Capture the cell that displays the provided text and extract its (x, y) central coordinate. 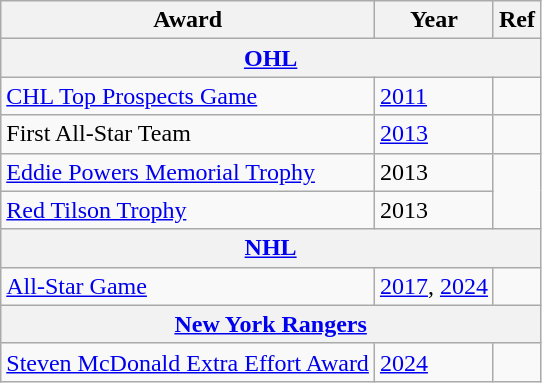
2017, 2024 (434, 286)
Ref (516, 20)
New York Rangers (271, 324)
CHL Top Prospects Game (188, 96)
OHL (271, 58)
NHL (271, 248)
2024 (434, 362)
2011 (434, 96)
All-Star Game (188, 286)
Year (434, 20)
First All-Star Team (188, 134)
Red Tilson Trophy (188, 210)
Award (188, 20)
Eddie Powers Memorial Trophy (188, 172)
Steven McDonald Extra Effort Award (188, 362)
